Output the (X, Y) coordinate of the center of the cell containing the given text.  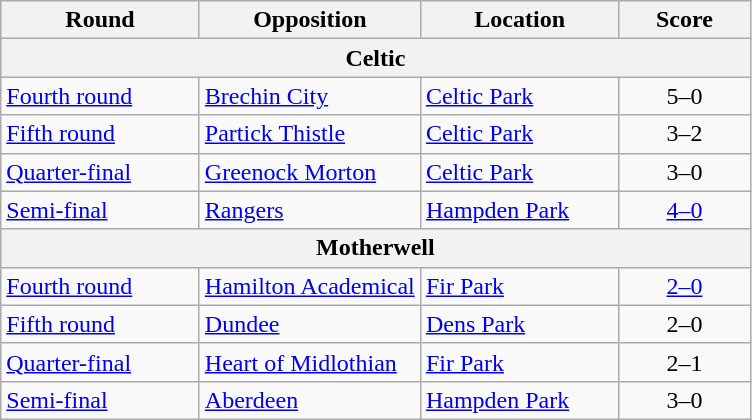
Aberdeen (310, 400)
Dundee (310, 324)
Motherwell (376, 248)
Partick Thistle (310, 134)
5–0 (684, 96)
Round (100, 20)
4–0 (684, 210)
3–2 (684, 134)
Celtic (376, 58)
Location (520, 20)
Hamilton Academical (310, 286)
Opposition (310, 20)
Heart of Midlothian (310, 362)
Score (684, 20)
2–1 (684, 362)
Brechin City (310, 96)
Rangers (310, 210)
Greenock Morton (310, 172)
Dens Park (520, 324)
